Identify which cell holds the provided text, then report its [X, Y] central coordinate. 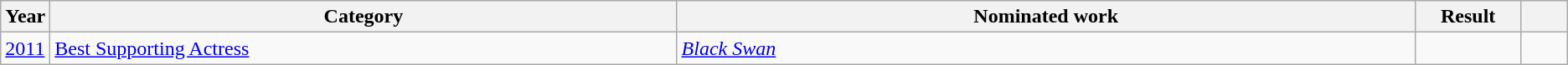
2011 [25, 48]
Black Swan [1045, 48]
Nominated work [1045, 17]
Result [1467, 17]
Best Supporting Actress [364, 48]
Category [364, 17]
Year [25, 17]
